From the cell containing the given text, extract its center point as [X, Y] coordinate. 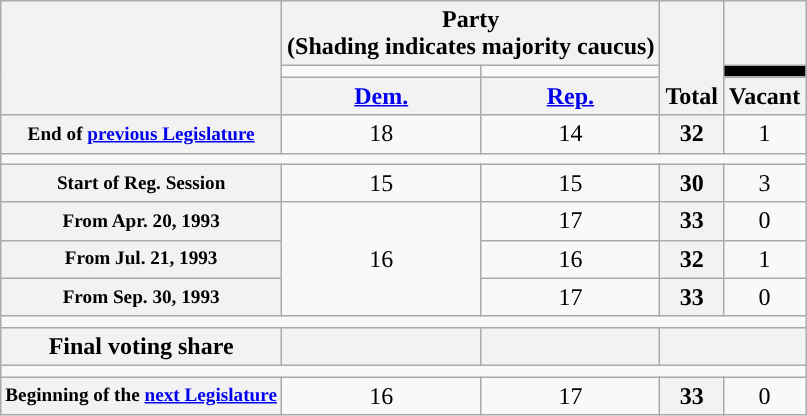
Vacant [764, 96]
From Sep. 30, 1993 [142, 297]
From Apr. 20, 1993 [142, 221]
3 [764, 183]
Start of Reg. Session [142, 183]
From Jul. 21, 1993 [142, 259]
Beginning of the next Legislature [142, 395]
14 [570, 134]
Dem. [382, 96]
Final voting share [142, 346]
Total [692, 58]
Rep. [570, 96]
18 [382, 134]
End of previous Legislature [142, 134]
Party (Shading indicates majority caucus) [471, 34]
30 [692, 183]
